Capture the cell that displays the provided text and extract its [x, y] central coordinate. 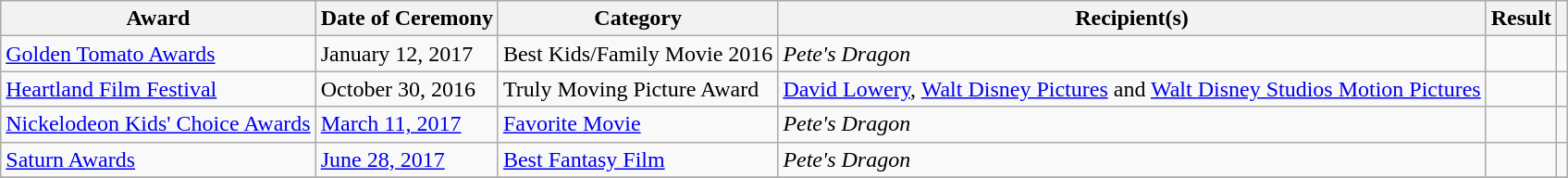
June 28, 2017 [407, 159]
Nickelodeon Kids' Choice Awards [158, 124]
Saturn Awards [158, 159]
Heartland Film Festival [158, 89]
Result [1521, 19]
Golden Tomato Awards [158, 54]
Category [637, 19]
October 30, 2016 [407, 89]
Award [158, 19]
Date of Ceremony [407, 19]
Truly Moving Picture Award [637, 89]
March 11, 2017 [407, 124]
Best Kids/Family Movie 2016 [637, 54]
Favorite Movie [637, 124]
January 12, 2017 [407, 54]
David Lowery, Walt Disney Pictures and Walt Disney Studios Motion Pictures [1132, 89]
Recipient(s) [1132, 19]
Best Fantasy Film [637, 159]
